Return (X, Y) of the center of cell containing provided text 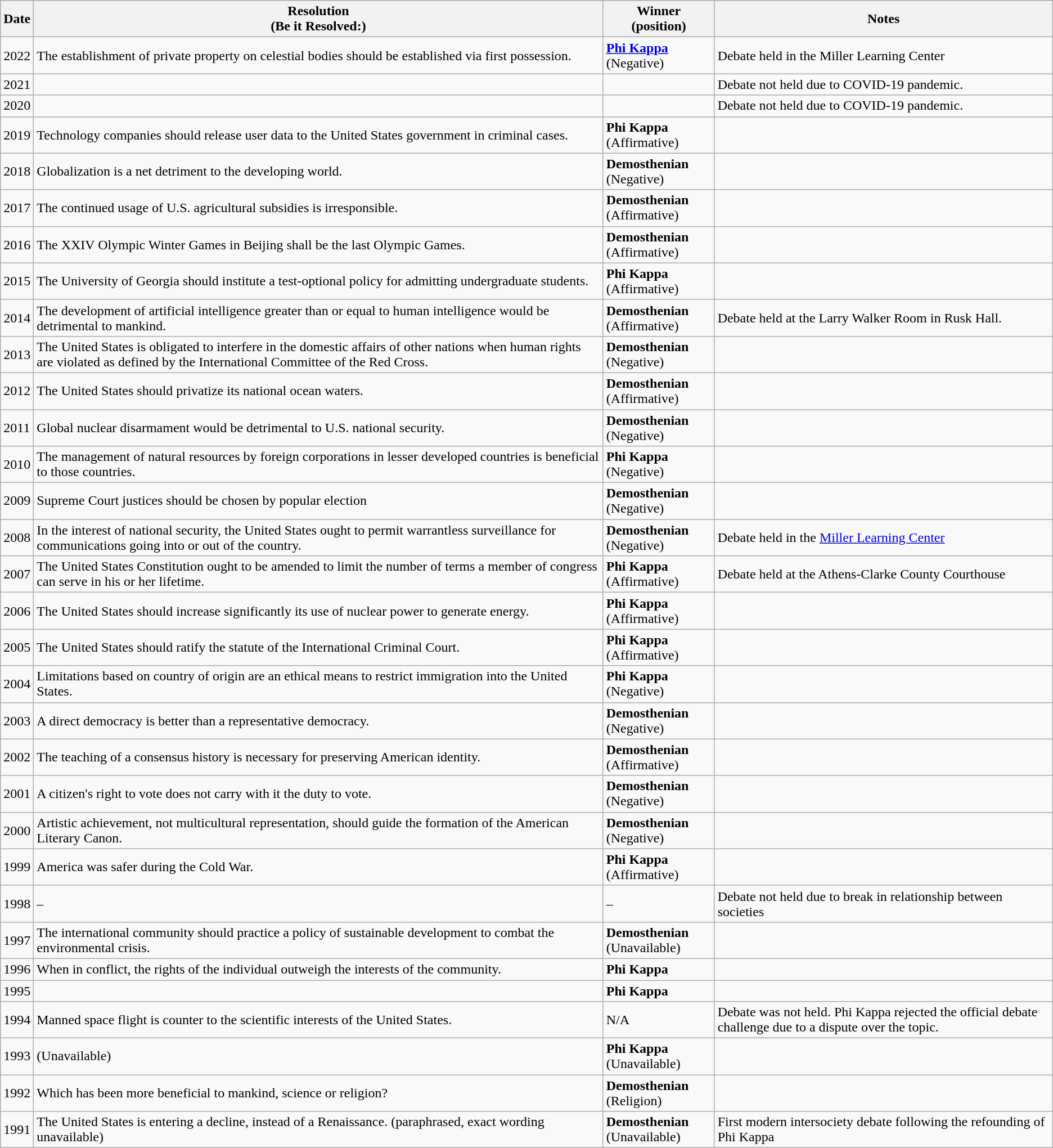
The development of artificial intelligence greater than or equal to human intelligence would be detrimental to mankind. (318, 317)
When in conflict, the rights of the individual outweigh the interests of the community. (318, 969)
Globalization is a net detriment to the developing world. (318, 171)
Phi Kappa (Negative) (659, 55)
Technology companies should release user data to the United States government in criminal cases. (318, 135)
2016 (17, 244)
Debate not held due to break in relationship between societies (883, 904)
The United States should ratify the statute of the International Criminal Court. (318, 647)
2001 (17, 793)
N/A (659, 1020)
Supreme Court justices should be chosen by popular election (318, 501)
1996 (17, 969)
The United States should privatize its national ocean waters. (318, 391)
The United States should increase significantly its use of nuclear power to generate energy. (318, 611)
2000 (17, 831)
Limitations based on country of origin are an ethical means to restrict immigration into the United States. (318, 684)
2005 (17, 647)
2003 (17, 720)
Debate held at the Larry Walker Room in Rusk Hall. (883, 317)
The United States is entering a decline, instead of a Renaissance. (paraphrased, exact wording unavailable) (318, 1130)
The continued usage of U.S. agricultural subsidies is irresponsible. (318, 208)
1998 (17, 904)
2011 (17, 428)
2022 (17, 55)
2012 (17, 391)
Debate was not held. Phi Kappa rejected the official debate challenge due to a dispute over the topic. (883, 1020)
The management of natural resources by foreign corporations in lesser developed countries is beneficial to those countries. (318, 465)
2017 (17, 208)
2010 (17, 465)
Date (17, 19)
2018 (17, 171)
Demosthenian(Religion) (659, 1093)
2020 (17, 106)
2007 (17, 574)
The international community should practice a policy of sustainable development to combat the environmental crisis. (318, 940)
In the interest of national security, the United States ought to permit warrantless surveillance for communications going into or out of the country. (318, 538)
Manned space flight is counter to the scientific interests of the United States. (318, 1020)
1993 (17, 1057)
2002 (17, 757)
2008 (17, 538)
2006 (17, 611)
Notes (883, 19)
Artistic achievement, not multicultural representation, should guide the formation of the American Literary Canon. (318, 831)
2013 (17, 355)
A citizen's right to vote does not carry with it the duty to vote. (318, 793)
2015 (17, 281)
2021 (17, 84)
2019 (17, 135)
Debate held at the Athens-Clarke County Courthouse (883, 574)
Which has been more beneficial to mankind, science or religion? (318, 1093)
America was safer during the Cold War. (318, 867)
First modern intersociety debate following the refounding of Phi Kappa (883, 1130)
1999 (17, 867)
Phi Kappa(Unavailable) (659, 1057)
1992 (17, 1093)
A direct democracy is better than a representative democracy. (318, 720)
The XXIV Olympic Winter Games in Beijing shall be the last Olympic Games. (318, 244)
Global nuclear disarmament would be detrimental to U.S. national security. (318, 428)
1995 (17, 991)
2014 (17, 317)
1994 (17, 1020)
The United States Constitution ought to be amended to limit the number of terms a member of congress can serve in his or her lifetime. (318, 574)
1997 (17, 940)
The University of Georgia should institute a test-optional policy for admitting undergraduate students. (318, 281)
1991 (17, 1130)
Resolution(Be it Resolved:) (318, 19)
The teaching of a consensus history is necessary for preserving American identity. (318, 757)
Winner(position) (659, 19)
2004 (17, 684)
(Unavailable) (318, 1057)
2009 (17, 501)
The establishment of private property on celestial bodies should be established via first possession. (318, 55)
